Extract the (x, y) coordinate from the center of the cell holding the provided text.  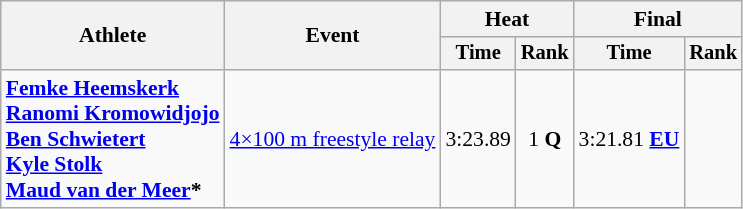
Heat (506, 19)
Event (333, 36)
4×100 m freestyle relay (333, 139)
Final (658, 19)
1 Q (545, 139)
Athlete (113, 36)
Femke HeemskerkRanomi KromowidjojoBen SchwietertKyle StolkMaud van der Meer* (113, 139)
3:21.81 EU (630, 139)
3:23.89 (478, 139)
